Scan for the cell matching the given text and deliver its [x, y] coordinate at center. 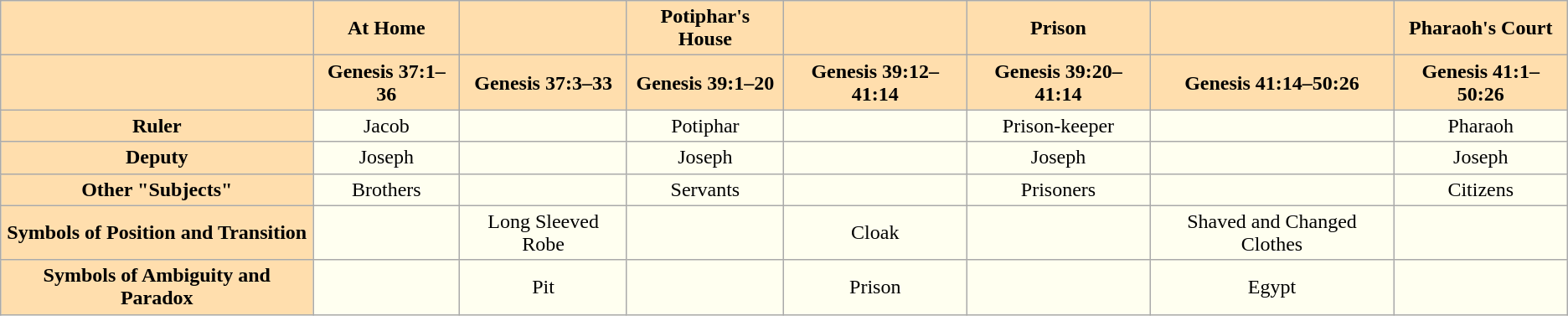
Symbols of Ambiguity and Paradox [157, 287]
Cloak [874, 233]
Genesis 37:1–36 [387, 82]
Genesis 41:1–50:26 [1481, 82]
Egypt [1271, 287]
Shaved and Changed Clothes [1271, 233]
Other "Subjects" [157, 189]
Genesis 41:14–50:26 [1271, 82]
Prisoners [1059, 189]
Genesis 39:20–41:14 [1059, 82]
Long Sleeved Robe [543, 233]
Potiphar [705, 126]
Symbols of Position and Transition [157, 233]
Potiphar's House [705, 28]
Pit [543, 287]
Citizens [1481, 189]
Genesis 39:12–41:14 [874, 82]
Prison-keeper [1059, 126]
Brothers [387, 189]
Pharaoh [1481, 126]
Deputy [157, 158]
Ruler [157, 126]
Genesis 39:1–20 [705, 82]
Jacob [387, 126]
Pharaoh's Court [1481, 28]
Servants [705, 189]
Genesis 37:3–33 [543, 82]
At Home [387, 28]
